Scan for the cell matching the given text and deliver its [x, y] coordinate at center. 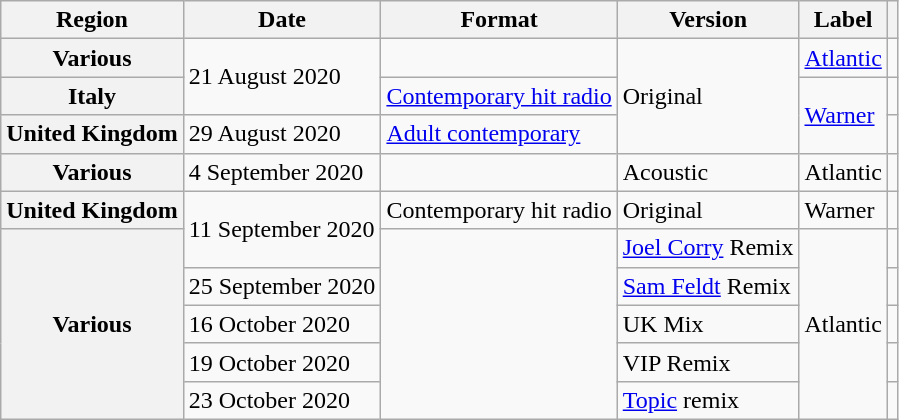
UK Mix [708, 324]
VIP Remix [708, 362]
Acoustic [708, 172]
23 October 2020 [282, 400]
Adult contemporary [499, 134]
Joel Corry Remix [708, 248]
Label [843, 20]
Topic remix [708, 400]
16 October 2020 [282, 324]
29 August 2020 [282, 134]
19 October 2020 [282, 362]
Format [499, 20]
Date [282, 20]
21 August 2020 [282, 77]
11 September 2020 [282, 229]
Region [92, 20]
Sam Feldt Remix [708, 286]
25 September 2020 [282, 286]
4 September 2020 [282, 172]
Version [708, 20]
Italy [92, 96]
